Extract the [X, Y] coordinate from the center of the cell holding the provided text.  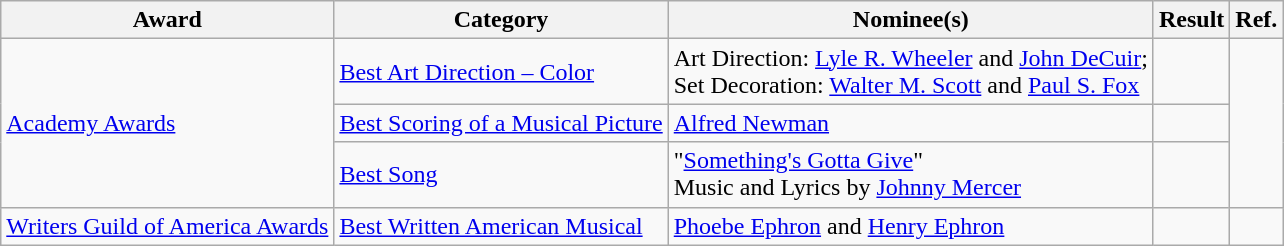
Phoebe Ephron and Henry Ephron [910, 226]
Ref. [1256, 20]
Art Direction: Lyle R. Wheeler and John DeCuir; Set Decoration: Walter M. Scott and Paul S. Fox [910, 72]
Category [501, 20]
Writers Guild of America Awards [168, 226]
"Something's Gotta Give" Music and Lyrics by Johnny Mercer [910, 174]
Best Song [501, 174]
Award [168, 20]
Alfred Newman [910, 123]
Result [1191, 20]
Best Art Direction – Color [501, 72]
Best Written American Musical [501, 226]
Best Scoring of a Musical Picture [501, 123]
Nominee(s) [910, 20]
Academy Awards [168, 123]
